For the text-containing cell, return its midpoint in (x, y) coordinate format. 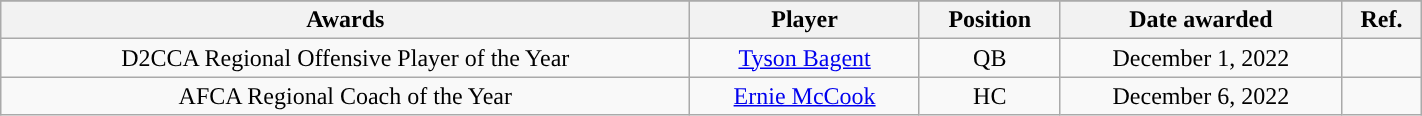
Date awarded (1201, 20)
December 6, 2022 (1201, 96)
Ref. (1382, 20)
Player (805, 20)
December 1, 2022 (1201, 58)
Position (990, 20)
HC (990, 96)
QB (990, 58)
AFCA Regional Coach of the Year (346, 96)
D2CCA Regional Offensive Player of the Year (346, 58)
Tyson Bagent (805, 58)
Ernie McCook (805, 96)
Awards (346, 20)
